Pinpoint the cell where the given text exists, returning its [X, Y] midpoint coordinate. 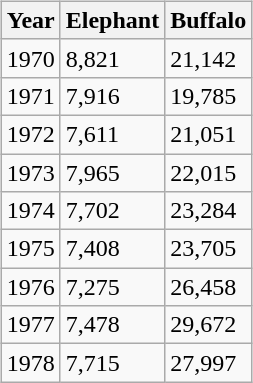
Buffalo [208, 20]
7,715 [112, 363]
1977 [30, 325]
26,458 [208, 287]
19,785 [208, 96]
7,965 [112, 173]
1972 [30, 134]
Year [30, 20]
7,916 [112, 96]
23,284 [208, 211]
7,275 [112, 287]
21,051 [208, 134]
1975 [30, 249]
27,997 [208, 363]
1974 [30, 211]
7,478 [112, 325]
1978 [30, 363]
7,611 [112, 134]
7,408 [112, 249]
29,672 [208, 325]
1971 [30, 96]
Elephant [112, 20]
1976 [30, 287]
22,015 [208, 173]
7,702 [112, 211]
1970 [30, 58]
8,821 [112, 58]
21,142 [208, 58]
1973 [30, 173]
23,705 [208, 249]
